Identify which cell holds the provided text, then report its (X, Y) central coordinate. 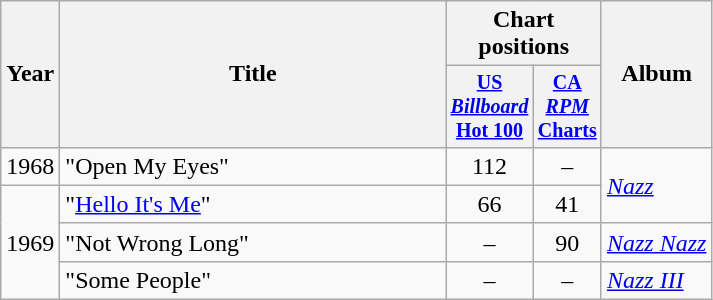
"Not Wrong Long" (253, 242)
Nazz (656, 185)
112 (490, 166)
Title (253, 74)
"Open My Eyes" (253, 166)
CA RPM Charts (567, 106)
Year (30, 74)
1968 (30, 166)
"Some People" (253, 280)
41 (567, 204)
Chart positions (524, 34)
66 (490, 204)
Nazz Nazz (656, 242)
1969 (30, 242)
90 (567, 242)
Nazz III (656, 280)
US Billboard Hot 100 (490, 106)
"Hello It's Me" (253, 204)
Album (656, 74)
